Locate the cell with the specified text and output its [X, Y] center coordinate. 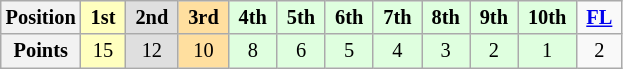
4 [397, 51]
4th [253, 17]
12 [152, 51]
FL [599, 17]
5 [349, 51]
3rd [203, 17]
8 [253, 51]
10th [547, 17]
Points [41, 51]
7th [397, 17]
8th [446, 17]
3 [446, 51]
1st [104, 17]
1 [547, 51]
10 [203, 51]
Position [41, 17]
6 [301, 51]
2nd [152, 17]
5th [301, 17]
6th [349, 17]
9th [494, 17]
15 [104, 51]
